Pinpoint the cell where the given text exists, returning its [x, y] midpoint coordinate. 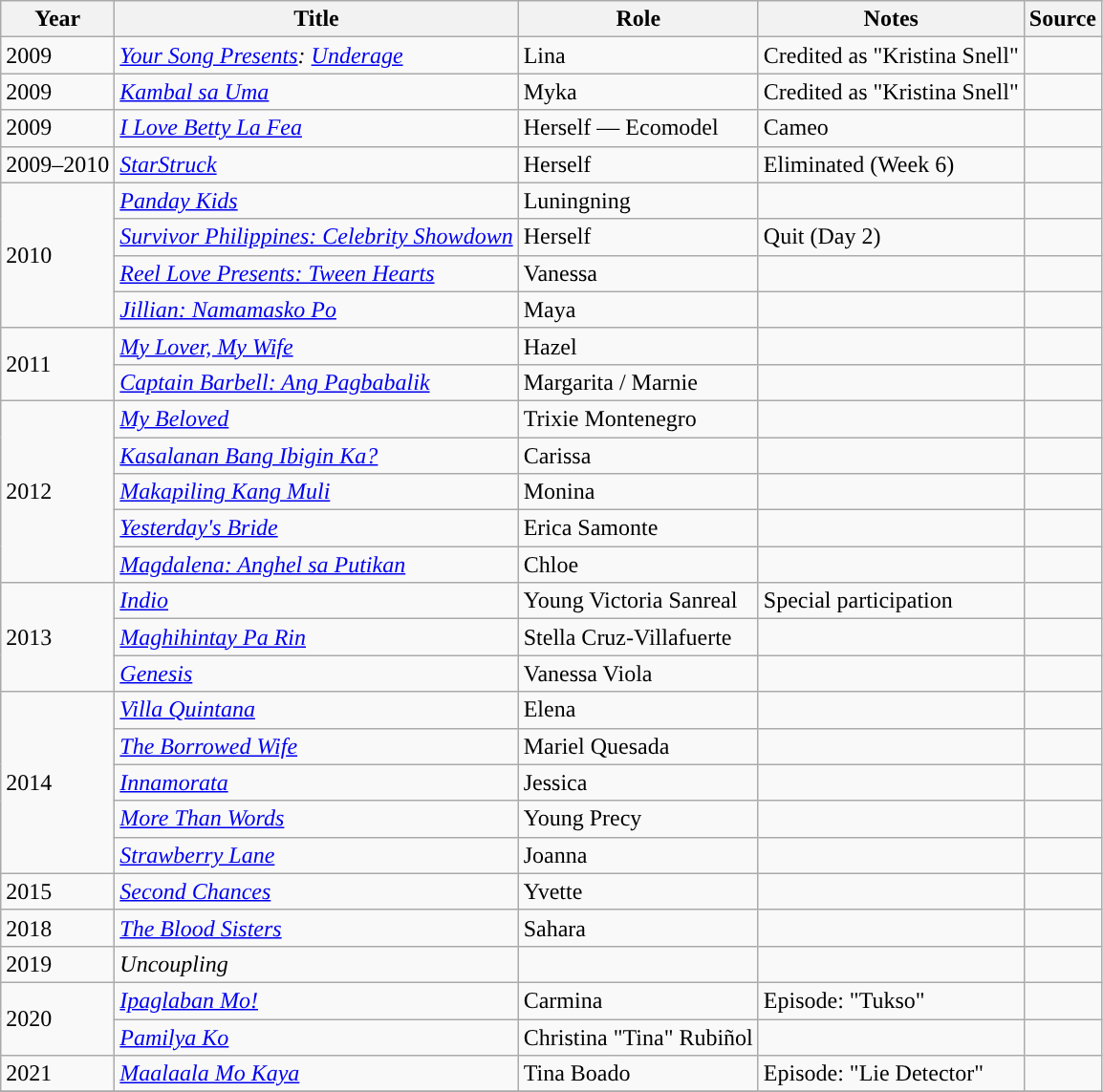
Innamorata [316, 782]
Tina Boado [638, 1074]
2011 [57, 364]
Young Victoria Sanreal [638, 601]
Maalaala Mo Kaya [316, 1074]
Quit (Day 2) [891, 237]
Joanna [638, 855]
Hazel [638, 346]
Your Song Presents: Underage [316, 55]
2009–2010 [57, 164]
Elena [638, 710]
Christina "Tina" Rubiñol [638, 1037]
Cameo [891, 128]
Lina [638, 55]
My Beloved [316, 418]
Jessica [638, 782]
Stella Cruz-Villafuerte [638, 637]
Source [1063, 19]
My Lover, My Wife [316, 346]
Notes [891, 19]
Year [57, 19]
2020 [57, 1018]
Luningning [638, 201]
Magdalena: Anghel sa Putikan [316, 565]
The Borrowed Wife [316, 746]
2015 [57, 891]
Young Precy [638, 819]
Strawberry Lane [316, 855]
Trixie Montenegro [638, 418]
Reel Love Presents: Tween Hearts [316, 273]
2019 [57, 964]
Kasalanan Bang Ibigin Ka? [316, 456]
Yvette [638, 891]
Carissa [638, 456]
2012 [57, 491]
Uncoupling [316, 964]
Vanessa Viola [638, 674]
Yesterday's Bride [316, 528]
Special participation [891, 601]
Episode: "Tukso" [891, 1000]
Eliminated (Week 6) [891, 164]
Margarita / Marnie [638, 382]
I Love Betty La Fea [316, 128]
Sahara [638, 928]
Jillian: Namamasko Po [316, 310]
2014 [57, 782]
Herself ― Ecomodel [638, 128]
Episode: "Lie Detector" [891, 1074]
Makapiling Kang Muli [316, 492]
2013 [57, 637]
Indio [316, 601]
More Than Words [316, 819]
StarStruck [316, 164]
Role [638, 19]
2018 [57, 928]
Carmina [638, 1000]
2021 [57, 1074]
Captain Barbell: Ang Pagbabalik [316, 382]
Title [316, 19]
Monina [638, 492]
Villa Quintana [316, 710]
Panday Kids [316, 201]
Mariel Quesada [638, 746]
Genesis [316, 674]
The Blood Sisters [316, 928]
Maghihintay Pa Rin [316, 637]
Chloe [638, 565]
Kambal sa Uma [316, 92]
Second Chances [316, 891]
Vanessa [638, 273]
Pamilya Ko [316, 1037]
Survivor Philippines: Celebrity Showdown [316, 237]
Ipaglaban Mo! [316, 1000]
Myka [638, 92]
2010 [57, 255]
Erica Samonte [638, 528]
Maya [638, 310]
